Detect which cell encompasses the target text, then output its (x, y) center coordinate. 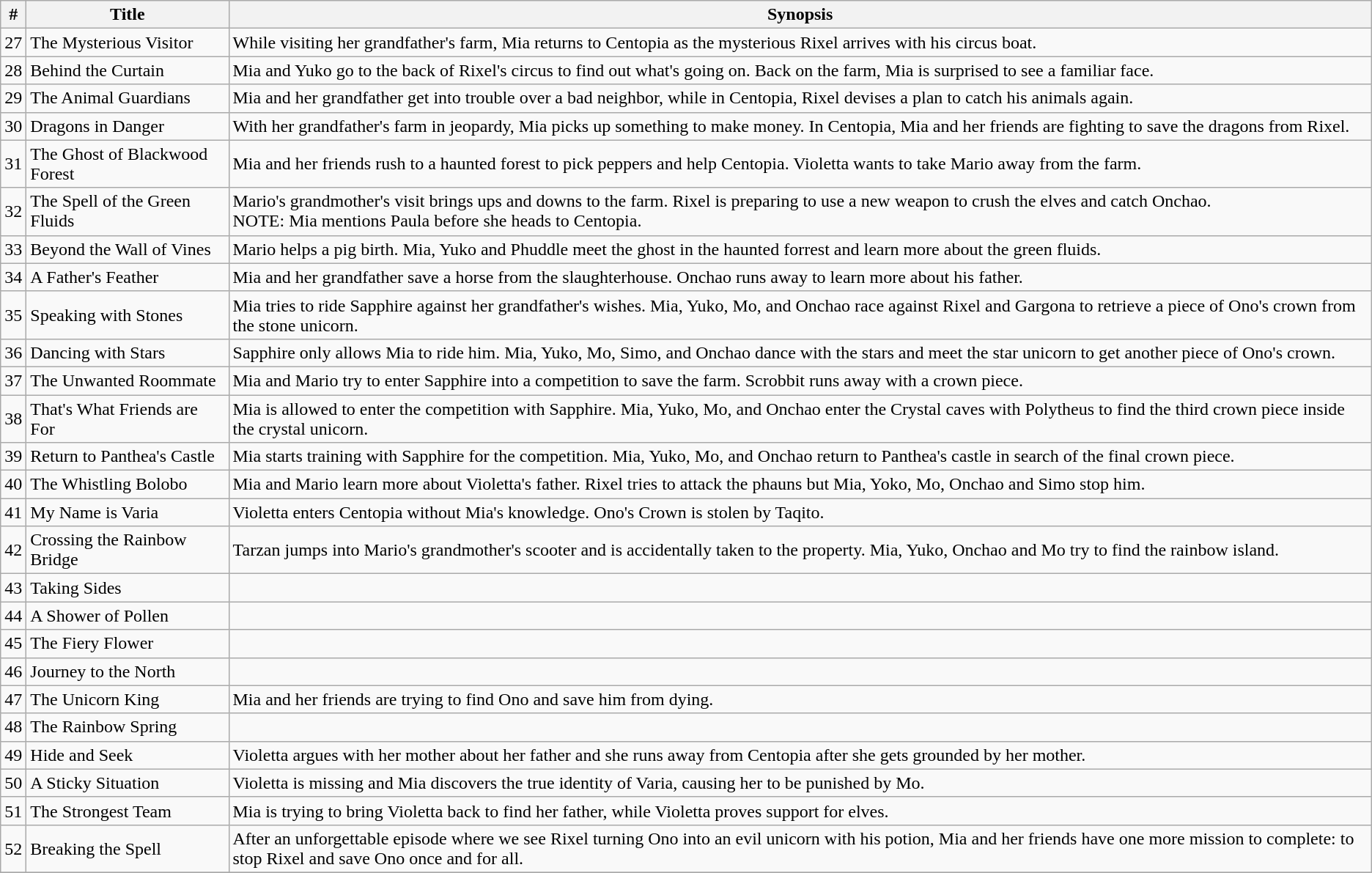
Violetta is missing and Mia discovers the true identity of Varia, causing her to be punished by Mo. (800, 783)
Taking Sides (128, 588)
The Mysterious Visitor (128, 43)
41 (13, 512)
42 (13, 550)
Dancing with Stars (128, 353)
51 (13, 811)
Mia and her grandfather save a horse from the slaughterhouse. Onchao runs away to learn more about his father. (800, 277)
Dragons in Danger (128, 126)
Breaking the Spell (128, 849)
37 (13, 380)
43 (13, 588)
Violetta argues with her mother about her father and she runs away from Centopia after she gets grounded by her mother. (800, 755)
Mia and Mario learn more about Violetta's father. Rixel tries to attack the phauns but Mia, Yoko, Mo, Onchao and Simo stop him. (800, 485)
39 (13, 457)
46 (13, 671)
Mia is trying to bring Violetta back to find her father, while Violetta proves support for elves. (800, 811)
33 (13, 249)
Return to Panthea's Castle (128, 457)
Hide and Seek (128, 755)
Speaking with Stones (128, 315)
The Ghost of Blackwood Forest (128, 164)
My Name is Varia (128, 512)
45 (13, 644)
38 (13, 418)
Journey to the North (128, 671)
The Fiery Flower (128, 644)
That's What Friends are For (128, 418)
47 (13, 699)
The Rainbow Spring (128, 727)
A Shower of Pollen (128, 616)
While visiting her grandfather's farm, Mia returns to Centopia as the mysterious Rixel arrives with his circus boat. (800, 43)
Mia and her grandfather get into trouble over a bad neighbor, while in Centopia, Rixel devises a plan to catch his animals again. (800, 98)
49 (13, 755)
32 (13, 211)
34 (13, 277)
The Unicorn King (128, 699)
The Unwanted Roommate (128, 380)
Mia and Yuko go to the back of Rixel's circus to find out what's going on. Back on the farm, Mia is surprised to see a familiar face. (800, 70)
27 (13, 43)
Behind the Curtain (128, 70)
40 (13, 485)
50 (13, 783)
Synopsis (800, 15)
Mia starts training with Sapphire for the competition. Mia, Yuko, Mo, and Onchao return to Panthea's castle in search of the final crown piece. (800, 457)
36 (13, 353)
The Strongest Team (128, 811)
Violetta enters Centopia without Mia's knowledge. Ono's Crown is stolen by Taqito. (800, 512)
Mia and her friends rush to a haunted forest to pick peppers and help Centopia. Violetta wants to take Mario away from the farm. (800, 164)
# (13, 15)
29 (13, 98)
A Father's Feather (128, 277)
Mia and Mario try to enter Sapphire into a competition to save the farm. Scrobbit runs away with a crown piece. (800, 380)
Tarzan jumps into Mario's grandmother's scooter and is accidentally taken to the property. Mia, Yuko, Onchao and Mo try to find the rainbow island. (800, 550)
31 (13, 164)
35 (13, 315)
Crossing the Rainbow Bridge (128, 550)
Beyond the Wall of Vines (128, 249)
44 (13, 616)
The Spell of the Green Fluids (128, 211)
30 (13, 126)
Title (128, 15)
Mario helps a pig birth. Mia, Yuko and Phuddle meet the ghost in the haunted forrest and learn more about the green fluids. (800, 249)
The Whistling Bolobo (128, 485)
52 (13, 849)
Mia and her friends are trying to find Ono and save him from dying. (800, 699)
A Sticky Situation (128, 783)
The Animal Guardians (128, 98)
48 (13, 727)
28 (13, 70)
